For the text-containing cell, return its midpoint in (x, y) coordinate format. 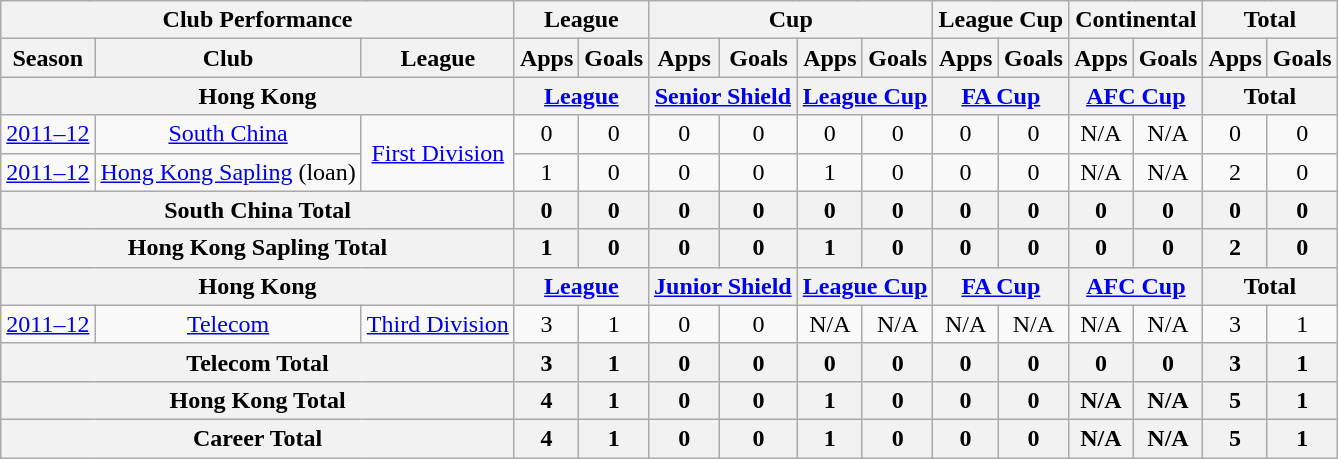
Junior Shield (724, 286)
Hong Kong Total (258, 400)
Hong Kong Sapling (loan) (228, 172)
Third Division (438, 324)
Senior Shield (724, 96)
Cup (791, 20)
South China (228, 134)
South China Total (258, 210)
Telecom (228, 324)
Continental (1136, 20)
Club Performance (258, 20)
Career Total (258, 438)
Season (48, 58)
Telecom Total (258, 362)
Hong Kong Sapling Total (258, 248)
First Division (438, 153)
Club (228, 58)
